Pinpoint the cell where the given text exists, returning its [x, y] midpoint coordinate. 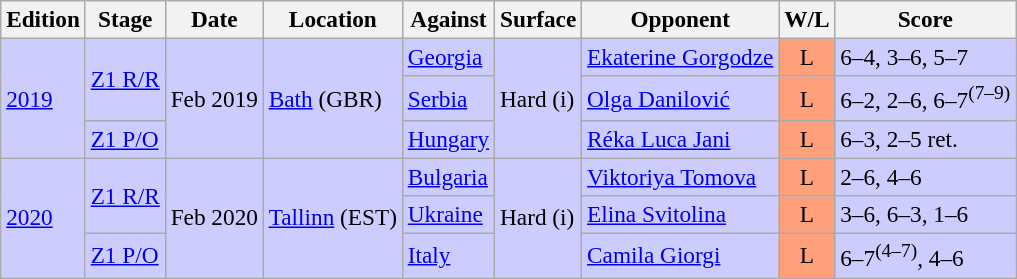
3–6, 6–3, 1–6 [926, 214]
Against [448, 19]
Réka Luca Jani [680, 139]
6–7(4–7), 4–6 [926, 255]
6–2, 2–6, 6–7(7–9) [926, 98]
W/L [807, 19]
Location [332, 19]
6–4, 3–6, 5–7 [926, 57]
Edition [44, 19]
Score [926, 19]
Viktoriya Tomova [680, 177]
Bulgaria [448, 177]
Bath (GBR) [332, 98]
6–3, 2–5 ret. [926, 139]
Feb 2020 [214, 218]
2020 [44, 218]
Olga Danilović [680, 98]
Italy [448, 255]
Tallinn (EST) [332, 218]
Surface [538, 19]
Date [214, 19]
2019 [44, 98]
2–6, 4–6 [926, 177]
Serbia [448, 98]
Hungary [448, 139]
Stage [125, 19]
Ekaterine Gorgodze [680, 57]
Georgia [448, 57]
Feb 2019 [214, 98]
Camila Giorgi [680, 255]
Ukraine [448, 214]
Elina Svitolina [680, 214]
Opponent [680, 19]
